Detect which cell encompasses the target text, then output its (x, y) center coordinate. 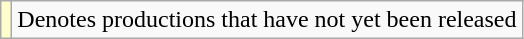
Denotes productions that have not yet been released (267, 20)
